Output the (X, Y) coordinate of the center of the cell containing the given text.  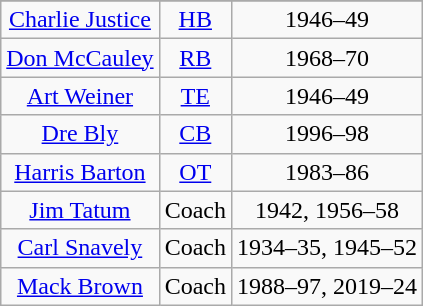
HB (195, 20)
Mack Brown (80, 286)
Don McCauley (80, 58)
1996–98 (326, 134)
Jim Tatum (80, 210)
Carl Snavely (80, 248)
Charlie Justice (80, 20)
Harris Barton (80, 172)
1942, 1956–58 (326, 210)
Art Weiner (80, 96)
1988–97, 2019–24 (326, 286)
RB (195, 58)
Dre Bly (80, 134)
TE (195, 96)
1968–70 (326, 58)
CB (195, 134)
OT (195, 172)
1983–86 (326, 172)
1934–35, 1945–52 (326, 248)
